Provide the (X, Y) coordinate of the cell's center where the given text is located.  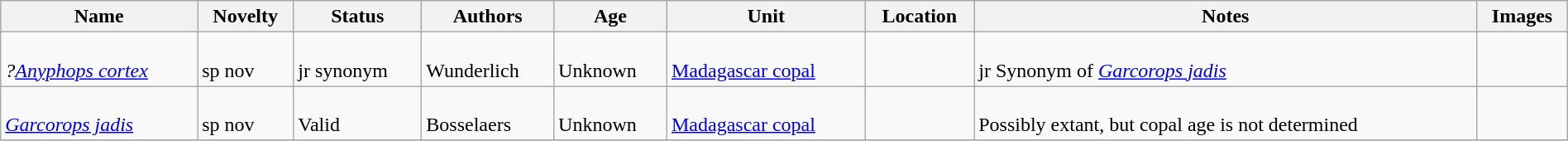
Age (610, 17)
Possibly extant, but copal age is not determined (1226, 113)
Notes (1226, 17)
Bosselaers (488, 113)
Garcorops jadis (99, 113)
Unit (766, 17)
jr Synonym of Garcorops jadis (1226, 60)
?Anyphops cortex (99, 60)
Images (1522, 17)
Novelty (246, 17)
Name (99, 17)
Wunderlich (488, 60)
Authors (488, 17)
Location (920, 17)
Status (357, 17)
jr synonym (357, 60)
Valid (357, 113)
